Scan for the cell matching the given text and deliver its (x, y) coordinate at center. 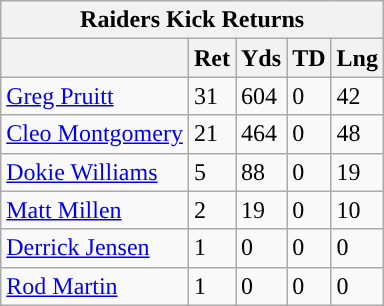
5 (212, 172)
Matt Millen (95, 210)
604 (262, 96)
2 (212, 210)
Raiders Kick Returns (192, 20)
21 (212, 134)
Dokie Williams (95, 172)
Lng (357, 58)
464 (262, 134)
Ret (212, 58)
88 (262, 172)
Cleo Montgomery (95, 134)
Greg Pruitt (95, 96)
TD (309, 58)
42 (357, 96)
10 (357, 210)
31 (212, 96)
Derrick Jensen (95, 248)
48 (357, 134)
Yds (262, 58)
Rod Martin (95, 286)
